Find where the given text appears and provide that cell's center as [X, Y] coordinate. 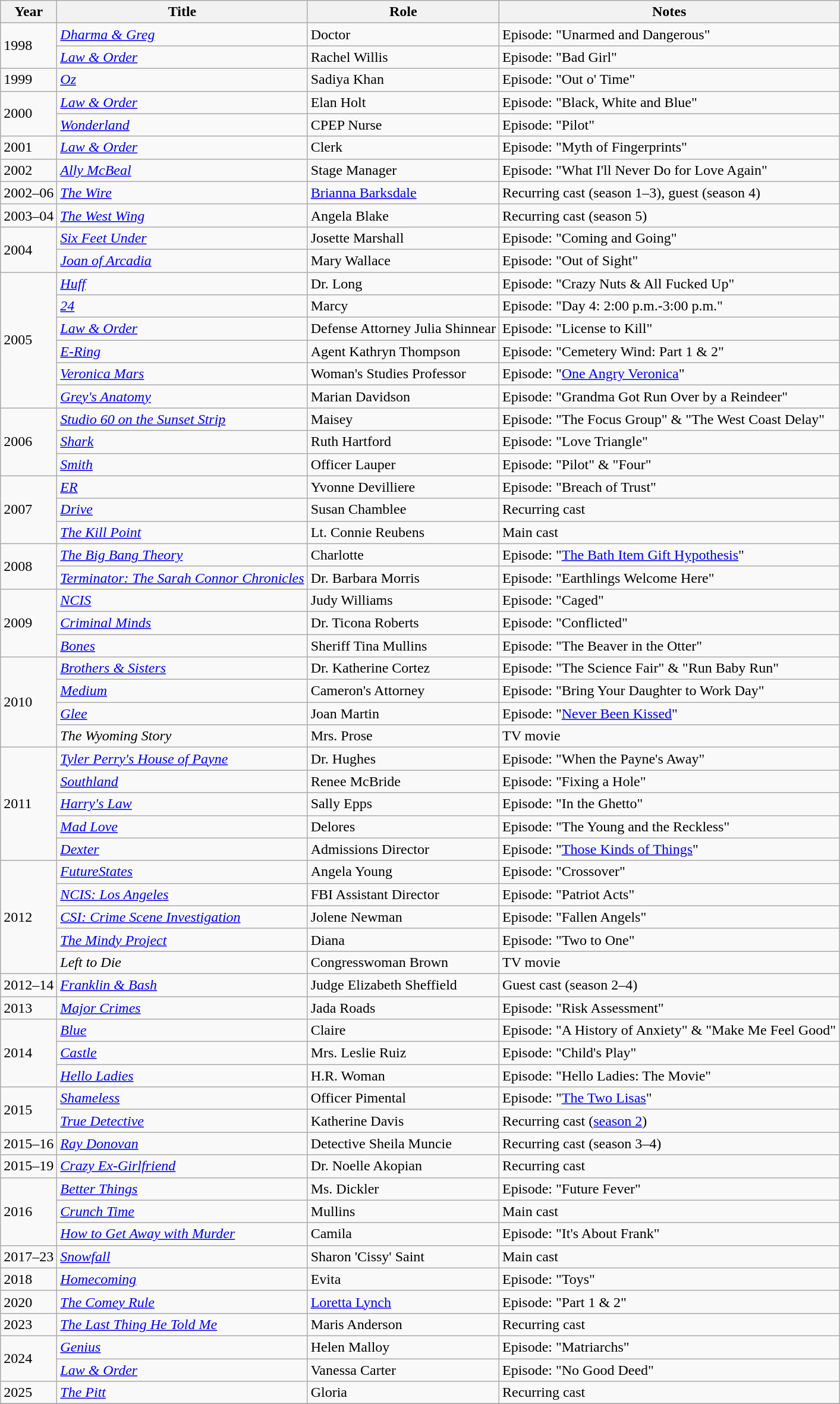
Episode: "In the Ghetto" [669, 804]
Dr. Katherine Cortez [403, 668]
Episode: "Matriarchs" [669, 1347]
Katherine Davis [403, 1121]
Six Feet Under [182, 238]
Dr. Barbara Morris [403, 577]
Episode: "Those Kinds of Things" [669, 849]
Episode: "Caged" [669, 600]
2000 [29, 114]
Hello Ladies [182, 1076]
Title [182, 12]
Recurring cast (season 1–3), guest (season 4) [669, 193]
Angela Young [403, 872]
Helen Malloy [403, 1347]
Tyler Perry's House of Payne [182, 759]
Evita [403, 1279]
2007 [29, 510]
The Kill Point [182, 532]
Episode: "Risk Assessment" [669, 1008]
Dr. Ticona Roberts [403, 623]
Terminator: The Sarah Connor Chronicles [182, 577]
2020 [29, 1302]
Ms. Dickler [403, 1189]
Mad Love [182, 827]
Episode: "Hello Ladies: The Movie" [669, 1076]
Episode: "Bring Your Daughter to Work Day" [669, 691]
The Comey Rule [182, 1302]
Episode: "Earthlings Welcome Here" [669, 577]
Homecoming [182, 1279]
Recurring cast (season 2) [669, 1121]
Dexter [182, 849]
Episode: "Black, White and Blue" [669, 102]
Left to Die [182, 962]
Episode: "One Angry Veronica" [669, 374]
NCIS: Los Angeles [182, 894]
2002 [29, 170]
Episode: "Love Triangle" [669, 442]
2016 [29, 1211]
Marian Davidson [403, 397]
Joan Martin [403, 714]
Episode: "Conflicted" [669, 623]
Episode: "Future Fever" [669, 1189]
2004 [29, 249]
Dr. Hughes [403, 759]
Mrs. Prose [403, 736]
Genius [182, 1347]
Crunch Time [182, 1211]
Episode: "The Science Fair" & "Run Baby Run" [669, 668]
Bones [182, 645]
2014 [29, 1053]
Officer Pimental [403, 1098]
Cameron's Attorney [403, 691]
1998 [29, 46]
Episode: "A History of Anxiety" & "Make Me Feel Good" [669, 1031]
The Wyoming Story [182, 736]
Crazy Ex-Girlfriend [182, 1166]
Episode: "Patriot Acts" [669, 894]
24 [182, 306]
Notes [669, 12]
2018 [29, 1279]
Episode: "Grandma Got Run Over by a Reindeer" [669, 397]
2011 [29, 804]
Episode: "Crazy Nuts & All Fucked Up" [669, 284]
2023 [29, 1324]
Brothers & Sisters [182, 668]
Lt. Connie Reubens [403, 532]
H.R. Woman [403, 1076]
Judge Elizabeth Sheffield [403, 985]
Ally McBeal [182, 170]
The Last Thing He Told Me [182, 1324]
Episode: "Part 1 & 2" [669, 1302]
2006 [29, 442]
Defense Attorney Julia Shinnear [403, 329]
Stage Manager [403, 170]
The Pitt [182, 1393]
Medium [182, 691]
Yvonne Devilliere [403, 487]
Jolene Newman [403, 917]
Congresswoman Brown [403, 962]
Episode: "Two to One" [669, 940]
Episode: "Coming and Going" [669, 238]
Episode: "Day 4: 2:00 p.m.-3:00 p.m." [669, 306]
Episode: "License to Kill" [669, 329]
Southland [182, 781]
Mullins [403, 1211]
Wonderland [182, 125]
Marcy [403, 306]
Ruth Hartford [403, 442]
Camila [403, 1234]
Smith [182, 464]
Episode: "Child's Play" [669, 1053]
Agent Kathryn Thompson [403, 351]
Episode: "Pilot" [669, 125]
Drive [182, 510]
Elan Holt [403, 102]
Episode: "Out o' Time" [669, 80]
Dr. Long [403, 284]
Dharma & Greg [182, 34]
Veronica Mars [182, 374]
Episode: "The Young and the Reckless" [669, 827]
Jada Roads [403, 1008]
Episode: "Never Been Kissed" [669, 714]
Episode: "Out of Sight" [669, 260]
Maris Anderson [403, 1324]
Oz [182, 80]
Recurring cast (season 3–4) [669, 1144]
2010 [29, 702]
2015–19 [29, 1166]
Episode: "Unarmed and Dangerous" [669, 34]
Sadiya Khan [403, 80]
Blue [182, 1031]
Brianna Barksdale [403, 193]
FutureStates [182, 872]
Snowfall [182, 1257]
NCIS [182, 600]
Clerk [403, 147]
True Detective [182, 1121]
Joan of Arcadia [182, 260]
The Mindy Project [182, 940]
1999 [29, 80]
Shameless [182, 1098]
Castle [182, 1053]
CSI: Crime Scene Investigation [182, 917]
Charlotte [403, 555]
Episode: "Crossover" [669, 872]
2002–06 [29, 193]
Episode: "The Beaver in the Otter" [669, 645]
Criminal Minds [182, 623]
Mrs. Leslie Ruiz [403, 1053]
Susan Chamblee [403, 510]
Episode: "Bad Girl" [669, 57]
Glee [182, 714]
Rachel Willis [403, 57]
2008 [29, 566]
Sally Epps [403, 804]
Episode: "What I'll Never Do for Love Again" [669, 170]
Grey's Anatomy [182, 397]
Shark [182, 442]
Better Things [182, 1189]
2001 [29, 147]
2025 [29, 1393]
Mary Wallace [403, 260]
2012 [29, 917]
Loretta Lynch [403, 1302]
Studio 60 on the Sunset Strip [182, 419]
Year [29, 12]
2015–16 [29, 1144]
Guest cast (season 2–4) [669, 985]
Woman's Studies Professor [403, 374]
2009 [29, 623]
Episode: "No Good Deed" [669, 1370]
Major Crimes [182, 1008]
Episode: "The Focus Group" & "The West Coast Delay" [669, 419]
Josette Marshall [403, 238]
Recurring cast (season 5) [669, 215]
Sharon 'Cissy' Saint [403, 1257]
2003–04 [29, 215]
Vanessa Carter [403, 1370]
Episode: "The Bath Item Gift Hypothesis" [669, 555]
The Big Bang Theory [182, 555]
Sheriff Tina Mullins [403, 645]
Dr. Noelle Akopian [403, 1166]
Episode: "When the Payne's Away" [669, 759]
Maisey [403, 419]
ER [182, 487]
The Wire [182, 193]
E-Ring [182, 351]
2015 [29, 1110]
Harry's Law [182, 804]
2024 [29, 1358]
Doctor [403, 34]
Role [403, 12]
Delores [403, 827]
FBI Assistant Director [403, 894]
Huff [182, 284]
Franklin & Bash [182, 985]
Gloria [403, 1393]
2005 [29, 340]
Episode: "Fixing a Hole" [669, 781]
Renee McBride [403, 781]
2017–23 [29, 1257]
Admissions Director [403, 849]
Diana [403, 940]
Episode: "Cemetery Wind: Part 1 & 2" [669, 351]
CPEP Nurse [403, 125]
Episode: "Myth of Fingerprints" [669, 147]
The West Wing [182, 215]
Officer Lauper [403, 464]
Episode: "Breach of Trust" [669, 487]
2012–14 [29, 985]
How to Get Away with Murder [182, 1234]
Ray Donovan [182, 1144]
Claire [403, 1031]
Episode: "Toys" [669, 1279]
Episode: "Fallen Angels" [669, 917]
Detective Sheila Muncie [403, 1144]
2013 [29, 1008]
Episode: "The Two Lisas" [669, 1098]
Episode: "Pilot" & "Four" [669, 464]
Angela Blake [403, 215]
Judy Williams [403, 600]
Episode: "It's About Frank" [669, 1234]
